Detect which cell encompasses the target text, then output its [x, y] center coordinate. 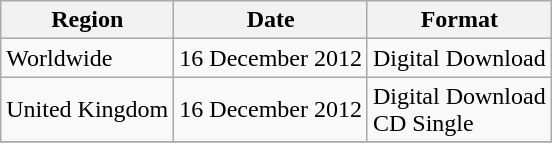
Date [271, 20]
United Kingdom [88, 110]
Digital Download [459, 58]
Format [459, 20]
Worldwide [88, 58]
Digital DownloadCD Single [459, 110]
Region [88, 20]
